Identify which cell holds the provided text, then report its [x, y] central coordinate. 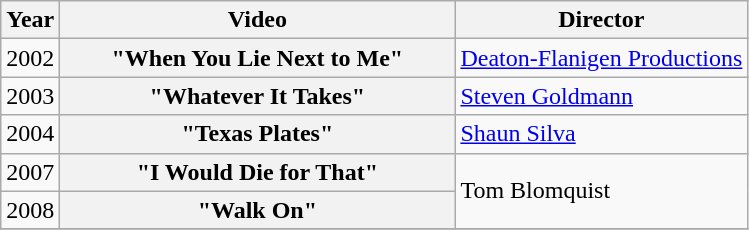
"I Would Die for That" [258, 172]
2003 [30, 96]
2007 [30, 172]
Tom Blomquist [602, 191]
"Whatever It Takes" [258, 96]
2008 [30, 210]
Shaun Silva [602, 134]
"Texas Plates" [258, 134]
Deaton-Flanigen Productions [602, 58]
Year [30, 20]
"When You Lie Next to Me" [258, 58]
Director [602, 20]
Video [258, 20]
Steven Goldmann [602, 96]
2002 [30, 58]
"Walk On" [258, 210]
2004 [30, 134]
